Determine the [X, Y] coordinate at the center of the cell enclosing the given text.  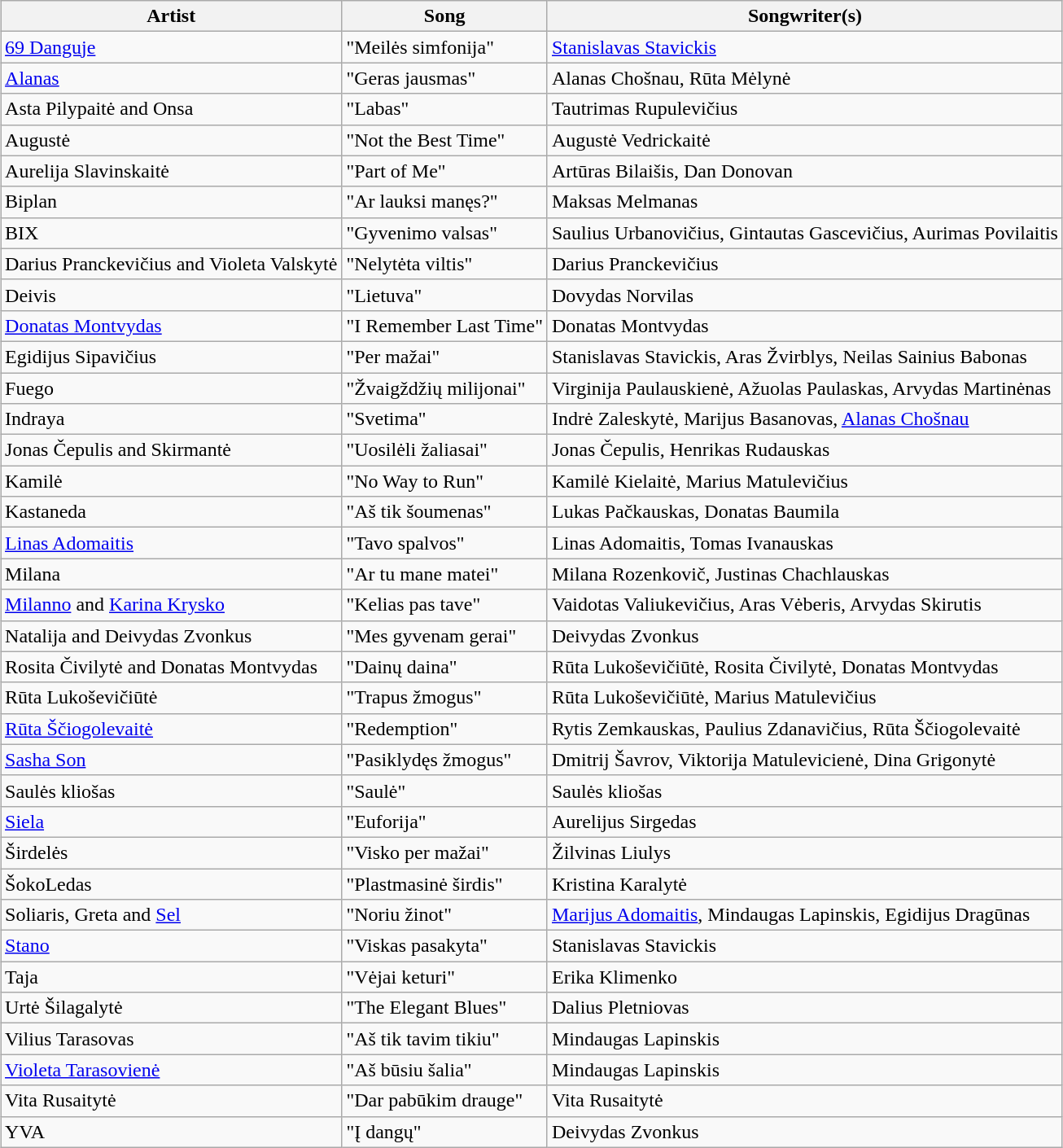
"Aš tik tavim tikiu" [444, 1039]
"Saulė" [444, 791]
Rytis Zemkauskas, Paulius Zdanavičius, Rūta Ščiogolevaitė [804, 729]
"Plastmasinė širdis" [444, 883]
"Kelias pas tave" [444, 605]
Siela [171, 822]
Soliaris, Greta and Sel [171, 915]
Asta Pilypaitė and Onsa [171, 109]
Rosita Čivilytė and Donatas Montvydas [171, 667]
Erika Klimenko [804, 977]
"Labas" [444, 109]
Alanas [171, 78]
"Dainų daina" [444, 667]
Aurelijus Sirgedas [804, 822]
Songwriter(s) [804, 16]
"Noriu žinot" [444, 915]
Saulius Urbanovičius, Gintautas Gascevičius, Aurimas Povilaitis [804, 233]
"Ar tu mane matei" [444, 574]
Rūta Lukoševičiūtė, Marius Matulevičius [804, 698]
Sasha Son [171, 760]
Žilvinas Liulys [804, 852]
"Svetima" [444, 419]
"Dar pabūkim drauge" [444, 1101]
Augustė Vedrickaitė [804, 140]
Natalija and Deivydas Zvonkus [171, 636]
Deivis [171, 295]
Artist [171, 16]
Stano [171, 946]
Maksas Melmanas [804, 202]
"Lietuva" [444, 295]
"Žvaigždžių milijonai" [444, 388]
Stanislavas Stavickis, Aras Žvirblys, Neilas Sainius Babonas [804, 357]
"No Way to Run" [444, 481]
"The Elegant Blues" [444, 1008]
Violeta Tarasovienė [171, 1070]
BIX [171, 233]
"Gyvenimo valsas" [444, 233]
Dalius Pletniovas [804, 1008]
"Mes gyvenam gerai" [444, 636]
"Visko per mažai" [444, 852]
"Geras jausmas" [444, 78]
YVA [171, 1132]
"Redemption" [444, 729]
Vilius Tarasovas [171, 1039]
"Trapus žmogus" [444, 698]
ŠokoLedas [171, 883]
"Meilės simfonija" [444, 47]
Dmitrij Šavrov, Viktorija Matulevicienė, Dina Grigonytė [804, 760]
"Euforija" [444, 822]
"Part of Me" [444, 171]
Alanas Chošnau, Rūta Mėlynė [804, 78]
"Pasiklydęs žmogus" [444, 760]
Linas Adomaitis, Tomas Ivanauskas [804, 543]
Rūta Lukoševičiūtė [171, 698]
Song [444, 16]
Kamilė Kielaitė, Marius Matulevičius [804, 481]
"Viskas pasakyta" [444, 946]
"Ar lauksi manęs?" [444, 202]
Indrė Zaleskytė, Marijus Basanovas, Alanas Chošnau [804, 419]
"Not the Best Time" [444, 140]
Marijus Adomaitis, Mindaugas Lapinskis, Egidijus Dragūnas [804, 915]
Augustė [171, 140]
Indraya [171, 419]
Taja [171, 977]
Darius Pranckevičius and Violeta Valskytė [171, 264]
Milanno and Karina Krysko [171, 605]
Lukas Pačkauskas, Donatas Baumila [804, 512]
"Nelytėta viltis" [444, 264]
"Aš būsiu šalia" [444, 1070]
Urtė Šilagalytė [171, 1008]
Rūta Lukoševičiūtė, Rosita Čivilytė, Donatas Montvydas [804, 667]
Biplan [171, 202]
Vaidotas Valiukevičius, Aras Vėberis, Arvydas Skirutis [804, 605]
Darius Pranckevičius [804, 264]
Kamilė [171, 481]
"I Remember Last Time" [444, 326]
"Į dangų" [444, 1132]
Virginija Paulauskienė, Ažuolas Paulaskas, Arvydas Martinėnas [804, 388]
69 Danguje [171, 47]
Dovydas Norvilas [804, 295]
Fuego [171, 388]
Artūras Bilaišis, Dan Donovan [804, 171]
Egidijus Sipavičius [171, 357]
Linas Adomaitis [171, 543]
Tautrimas Rupulevičius [804, 109]
Milana Rozenkovič, Justinas Chachlauskas [804, 574]
Širdelės [171, 852]
"Per mažai" [444, 357]
Kristina Karalytė [804, 883]
"Uosilėli žaliasai" [444, 450]
"Aš tik šoumenas" [444, 512]
Jonas Čepulis, Henrikas Rudauskas [804, 450]
Kastaneda [171, 512]
Jonas Čepulis and Skirmantė [171, 450]
"Vėjai keturi" [444, 977]
Aurelija Slavinskaitė [171, 171]
Milana [171, 574]
"Tavo spalvos" [444, 543]
Rūta Ščiogolevaitė [171, 729]
